Locate the cell with the specified text and output its [X, Y] center coordinate. 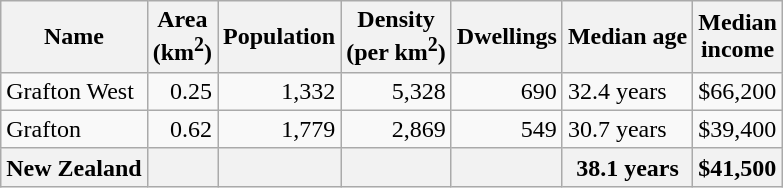
Medianincome [738, 37]
$41,500 [738, 167]
0.62 [182, 129]
$66,200 [738, 91]
Density(per km2) [396, 37]
Grafton West [74, 91]
2,869 [396, 129]
Population [280, 37]
Name [74, 37]
Median age [627, 37]
1,779 [280, 129]
549 [506, 129]
690 [506, 91]
32.4 years [627, 91]
Area(km2) [182, 37]
Dwellings [506, 37]
Grafton [74, 129]
$39,400 [738, 129]
38.1 years [627, 167]
1,332 [280, 91]
0.25 [182, 91]
New Zealand [74, 167]
30.7 years [627, 129]
5,328 [396, 91]
